Capture the cell that displays the provided text and extract its (x, y) central coordinate. 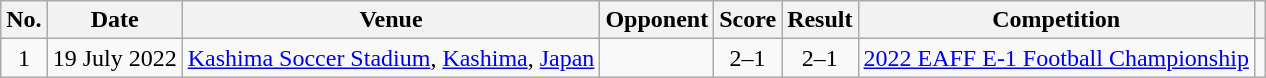
1 (24, 58)
Date (114, 20)
Kashima Soccer Stadium, Kashima, Japan (391, 58)
Score (748, 20)
No. (24, 20)
2022 EAFF E-1 Football Championship (1056, 58)
Result (820, 20)
Venue (391, 20)
Opponent (657, 20)
Competition (1056, 20)
19 July 2022 (114, 58)
